Extract the (X, Y) coordinate from the center of the cell holding the provided text.  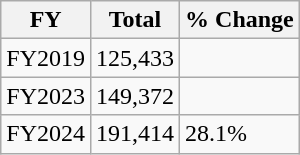
191,414 (134, 134)
Total (134, 20)
FY2023 (46, 96)
125,433 (134, 58)
149,372 (134, 96)
28.1% (240, 134)
FY (46, 20)
% Change (240, 20)
FY2019 (46, 58)
FY2024 (46, 134)
